Output the (X, Y) coordinate of the center of the cell containing the given text.  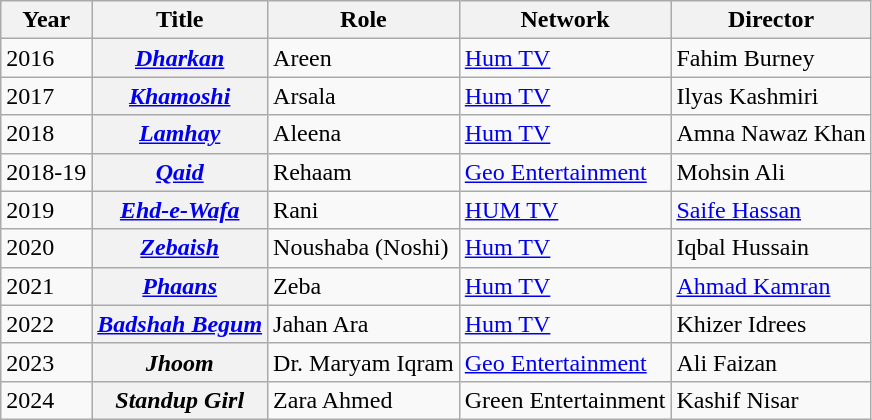
Khamoshi (180, 96)
Areen (364, 58)
Noushaba (Noshi) (364, 248)
2018 (46, 134)
Zara Ahmed (364, 400)
Dharkan (180, 58)
2024 (46, 400)
Zebaish (180, 248)
Standup Girl (180, 400)
Mohsin Ali (771, 172)
Amna Nawaz Khan (771, 134)
Phaans (180, 286)
Network (565, 20)
Role (364, 20)
Khizer Idrees (771, 324)
Badshah Begum (180, 324)
Zeba (364, 286)
Jahan Ara (364, 324)
Ilyas Kashmiri (771, 96)
Ali Faizan (771, 362)
Fahim Burney (771, 58)
Kashif Nisar (771, 400)
Iqbal Hussain (771, 248)
Qaid (180, 172)
Ahmad Kamran (771, 286)
Saife Hassan (771, 210)
Rehaam (364, 172)
Title (180, 20)
Rani (364, 210)
Year (46, 20)
2022 (46, 324)
2018-19 (46, 172)
2020 (46, 248)
2017 (46, 96)
2019 (46, 210)
2023 (46, 362)
Arsala (364, 96)
Aleena (364, 134)
2016 (46, 58)
HUM TV (565, 210)
Dr. Maryam Iqram (364, 362)
Lamhay (180, 134)
Director (771, 20)
Jhoom (180, 362)
Green Entertainment (565, 400)
2021 (46, 286)
Ehd-e-Wafa (180, 210)
